Output the (X, Y) coordinate of the center of the cell containing the given text.  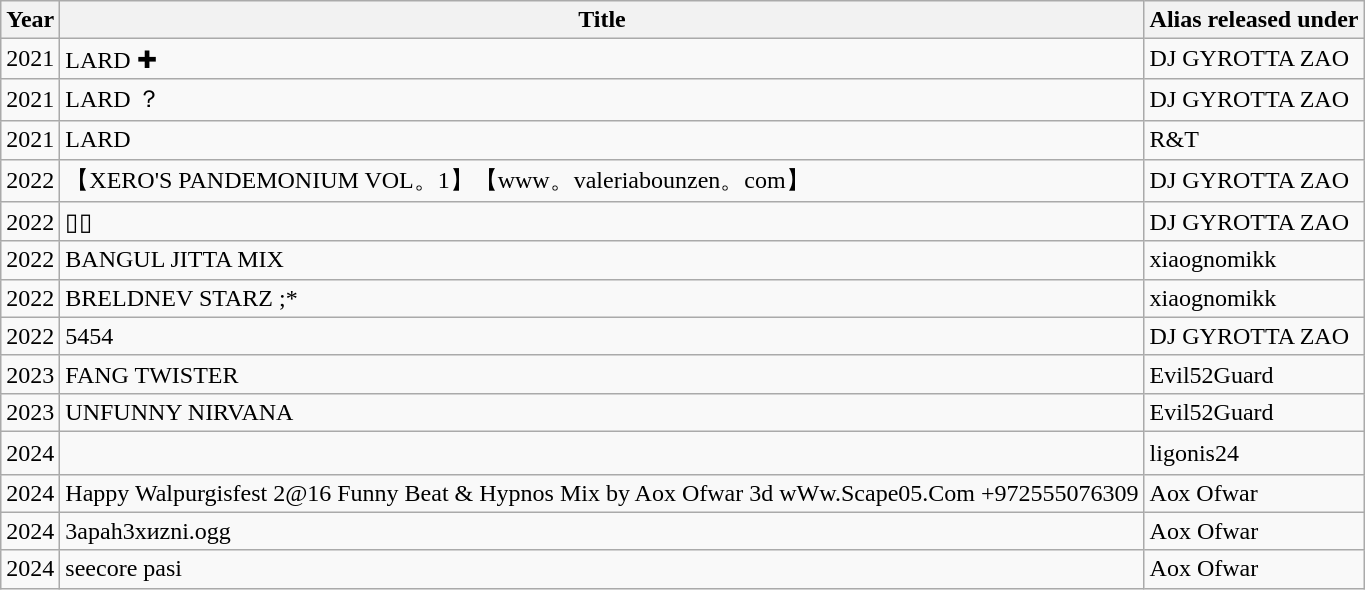
FANG TWISTER (602, 374)
seecore pasi (602, 569)
Alias released under (1254, 20)
ㅤ (602, 452)
3араh3хиzni.ogg (602, 531)
【XERO'S PANDEMONIUM VOL。1】【www。valeriabounzen。com】 (602, 180)
Year (30, 20)
R&T (1254, 140)
LARD ？ (602, 100)
▯▯ (602, 222)
BRELDNEV STARZ ;* (602, 298)
UNFUNNY NIRVANA (602, 412)
Title (602, 20)
LARD ✚ (602, 59)
BANGUL JITTA MIX (602, 260)
5454 (602, 336)
LARD (602, 140)
ligonis24 (1254, 452)
Happy Walpurgisfest 2@16 Funny Beat & Hypnos Mix by Aox Ofwar 3d wWw.Scape05.Com +972555076309 (602, 493)
Aох Ofwаr (1254, 493)
